Search for the cell housing the specified text and yield its (x, y) center coordinate. 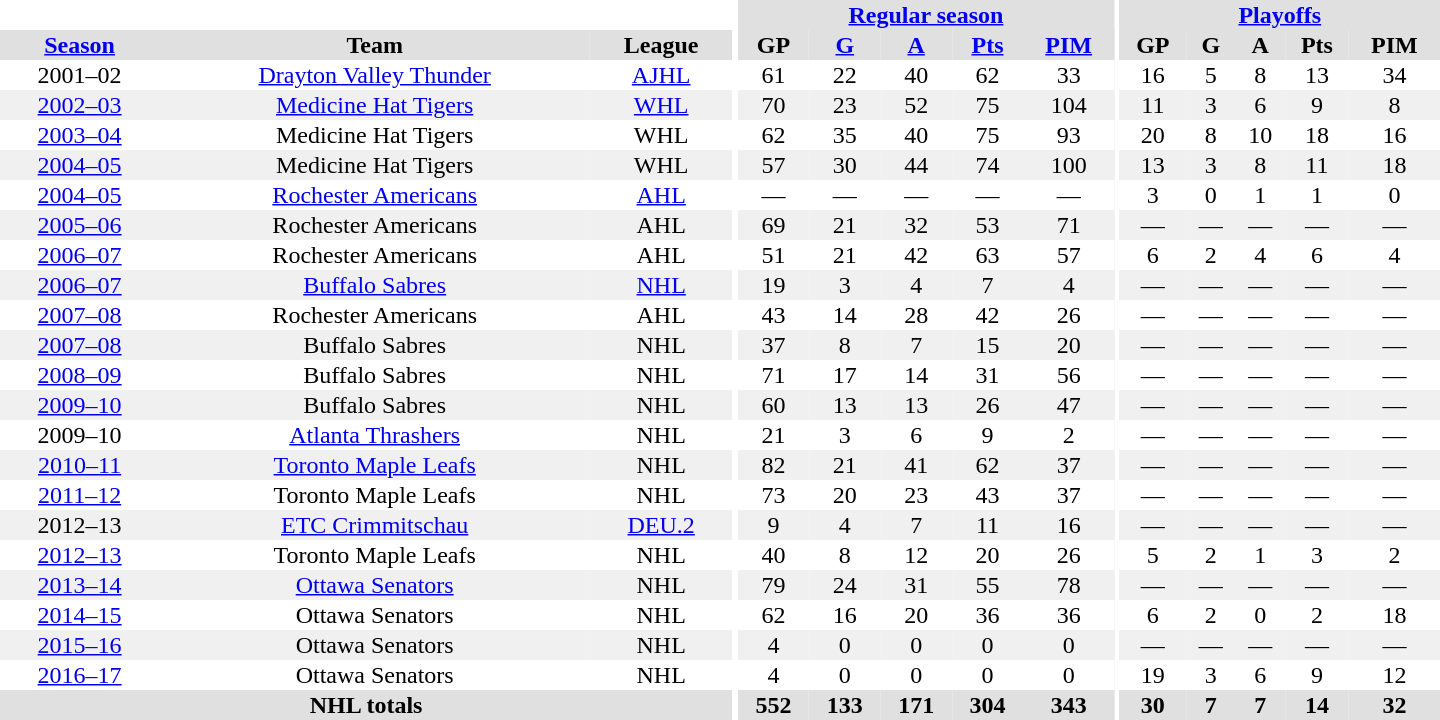
34 (1394, 75)
343 (1068, 705)
44 (916, 165)
93 (1068, 135)
2008–09 (80, 375)
100 (1068, 165)
2016–17 (80, 675)
2010–11 (80, 465)
63 (988, 255)
2011–12 (80, 495)
2005–06 (80, 225)
Season (80, 45)
74 (988, 165)
2002–03 (80, 105)
51 (774, 255)
NHL totals (366, 705)
33 (1068, 75)
69 (774, 225)
2003–04 (80, 135)
171 (916, 705)
79 (774, 585)
Regular season (926, 15)
61 (774, 75)
Atlanta Thrashers (374, 435)
52 (916, 105)
League (661, 45)
24 (844, 585)
47 (1068, 405)
552 (774, 705)
304 (988, 705)
15 (988, 345)
56 (1068, 375)
104 (1068, 105)
17 (844, 375)
2013–14 (80, 585)
41 (916, 465)
60 (774, 405)
ETC Crimmitschau (374, 525)
82 (774, 465)
2001–02 (80, 75)
DEU.2 (661, 525)
35 (844, 135)
70 (774, 105)
Team (374, 45)
78 (1068, 585)
AJHL (661, 75)
53 (988, 225)
73 (774, 495)
Drayton Valley Thunder (374, 75)
10 (1260, 135)
55 (988, 585)
22 (844, 75)
2015–16 (80, 645)
28 (916, 315)
Playoffs (1280, 15)
133 (844, 705)
2014–15 (80, 615)
